Search for the cell housing the specified text and yield its (x, y) center coordinate. 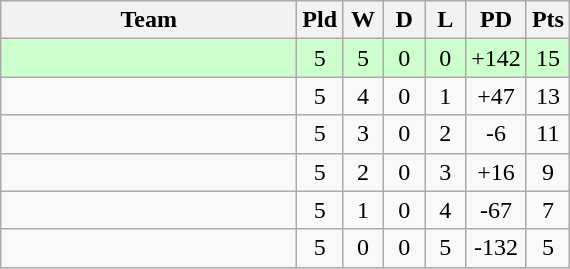
L (446, 20)
-67 (496, 210)
-6 (496, 134)
11 (548, 134)
7 (548, 210)
+142 (496, 58)
9 (548, 172)
15 (548, 58)
Pld (320, 20)
Team (149, 20)
13 (548, 96)
+47 (496, 96)
+16 (496, 172)
D (404, 20)
-132 (496, 248)
W (364, 20)
PD (496, 20)
Pts (548, 20)
